Extract the (X, Y) coordinate from the center of the cell holding the provided text.  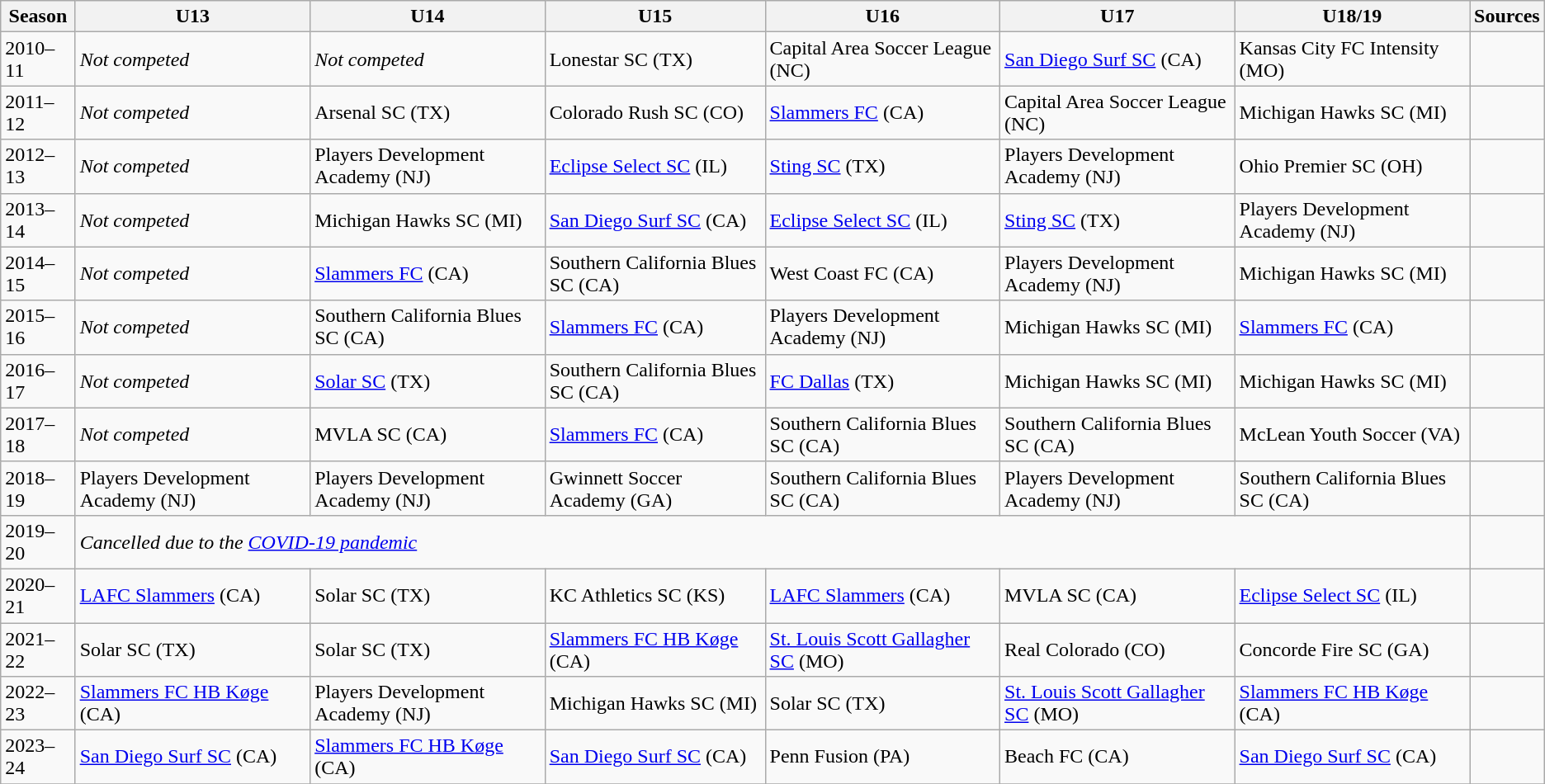
Real Colorado (CO) (1117, 649)
2011–12 (38, 112)
2021–22 (38, 649)
Colorado Rush SC (CO) (655, 112)
2010–11 (38, 59)
Ohio Premier SC (OH) (1352, 167)
2019–20 (38, 541)
U18/19 (1352, 17)
2022–23 (38, 703)
U17 (1117, 17)
Concorde Fire SC (GA) (1352, 649)
2016–17 (38, 381)
West Coast FC (CA) (883, 274)
Cancelled due to the COVID-19 pandemic (772, 541)
Arsenal SC (TX) (428, 112)
KC Athletics SC (KS) (655, 596)
2015–16 (38, 327)
2013–14 (38, 220)
FC Dallas (TX) (883, 381)
2014–15 (38, 274)
2012–13 (38, 167)
Season (38, 17)
Beach FC (CA) (1117, 758)
U14 (428, 17)
2017–18 (38, 434)
2023–24 (38, 758)
Sources (1507, 17)
Lonestar SC (TX) (655, 59)
2018–19 (38, 489)
McLean Youth Soccer (VA) (1352, 434)
Penn Fusion (PA) (883, 758)
2020–21 (38, 596)
U15 (655, 17)
U13 (193, 17)
Kansas City FC Intensity (MO) (1352, 59)
Gwinnett Soccer Academy (GA) (655, 489)
U16 (883, 17)
